Identify which cell holds the provided text, then report its (X, Y) central coordinate. 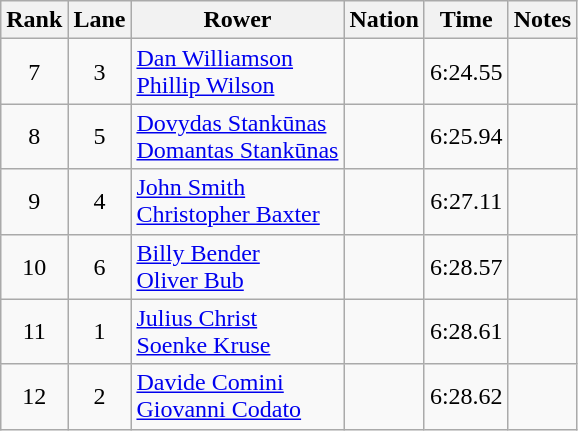
Lane (100, 20)
1 (100, 332)
6 (100, 266)
9 (34, 202)
Notes (542, 20)
Davide CominiGiovanni Codato (238, 396)
Time (466, 20)
6:28.62 (466, 396)
Billy BenderOliver Bub (238, 266)
3 (100, 72)
6:27.11 (466, 202)
11 (34, 332)
12 (34, 396)
Dovydas StankūnasDomantas Stankūnas (238, 136)
8 (34, 136)
5 (100, 136)
Dan WilliamsonPhillip Wilson (238, 72)
6:28.57 (466, 266)
6:25.94 (466, 136)
7 (34, 72)
10 (34, 266)
Julius ChristSoenke Kruse (238, 332)
Rank (34, 20)
Rower (238, 20)
John SmithChristopher Baxter (238, 202)
2 (100, 396)
Nation (384, 20)
6:28.61 (466, 332)
4 (100, 202)
6:24.55 (466, 72)
